From the cell containing the given text, extract its center point as (X, Y) coordinate. 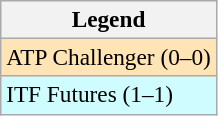
ITF Futures (1–1) (108, 95)
ATP Challenger (0–0) (108, 57)
Legend (108, 19)
